Pinpoint the cell where the given text exists, returning its (x, y) midpoint coordinate. 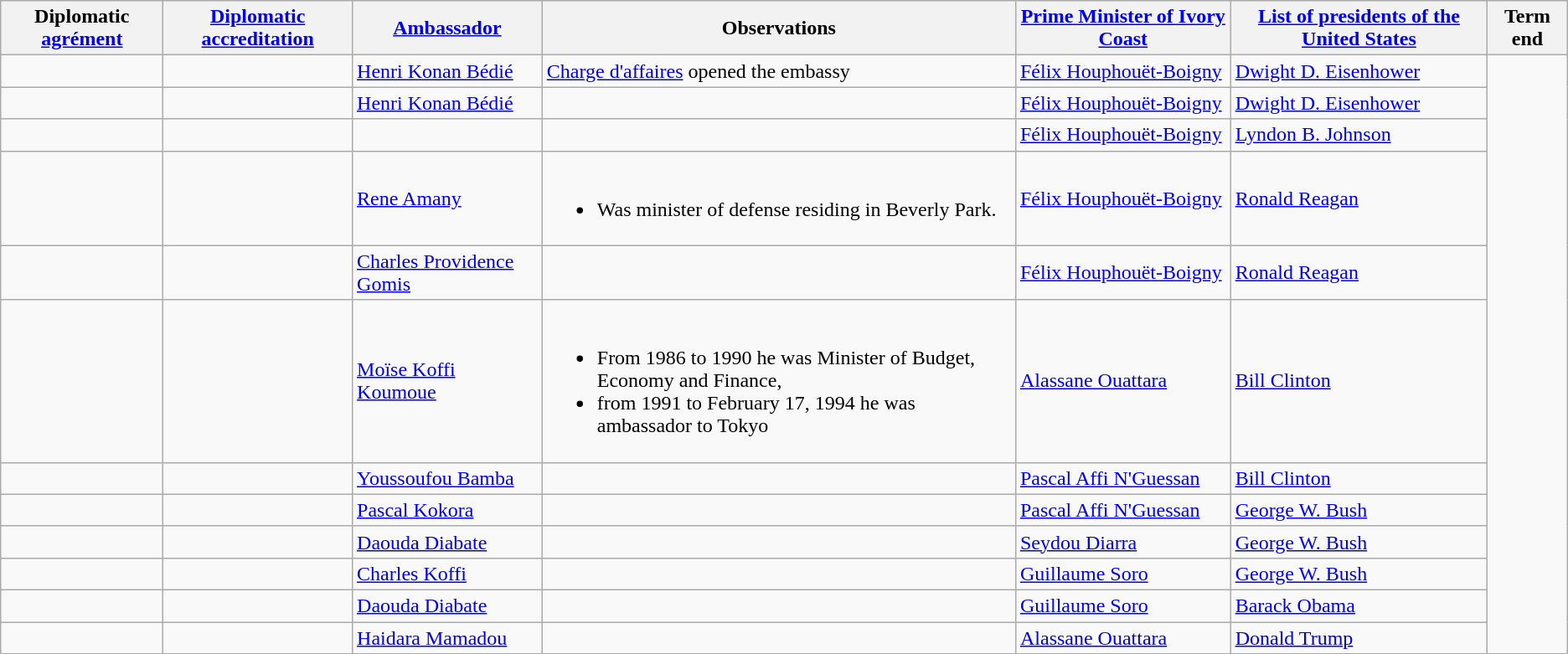
Youssoufou Bamba (447, 478)
Barack Obama (1359, 605)
Moïse Koffi Koumoue (447, 381)
Diplomatic agrément (82, 28)
Charge d'affaires opened the embassy (779, 71)
Lyndon B. Johnson (1359, 135)
Ambassador (447, 28)
Pascal Kokora (447, 510)
Seydou Diarra (1122, 542)
Observations (779, 28)
Charles Providence Gomis (447, 273)
Diplomatic accreditation (258, 28)
From 1986 to 1990 he was Minister of Budget, Economy and Finance,from 1991 to February 17, 1994 he was ambassador to Tokyo (779, 381)
Donald Trump (1359, 637)
Charles Koffi (447, 574)
Prime Minister of Ivory Coast (1122, 28)
Term end (1528, 28)
Haidara Mamadou (447, 637)
Was minister of defense residing in Beverly Park. (779, 198)
List of presidents of the United States (1359, 28)
Rene Amany (447, 198)
